From the cell containing the given text, extract its center point as [X, Y] coordinate. 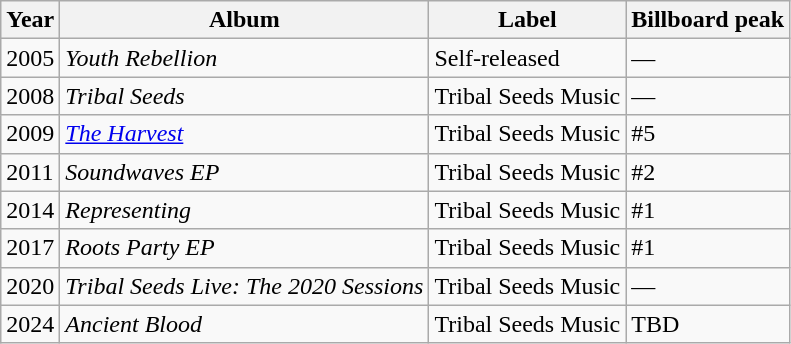
TBD [708, 324]
Tribal Seeds [244, 96]
2017 [30, 248]
Year [30, 20]
Roots Party EP [244, 248]
Label [528, 20]
Album [244, 20]
2005 [30, 58]
Ancient Blood [244, 324]
2008 [30, 96]
Soundwaves EP [244, 172]
2011 [30, 172]
The Harvest [244, 134]
Youth Rebellion [244, 58]
2014 [30, 210]
#2 [708, 172]
2024 [30, 324]
Self-released [528, 58]
Tribal Seeds Live: The 2020 Sessions [244, 286]
2009 [30, 134]
2020 [30, 286]
Billboard peak [708, 20]
Representing [244, 210]
#5 [708, 134]
